Pinpoint the cell where the given text exists, returning its [X, Y] midpoint coordinate. 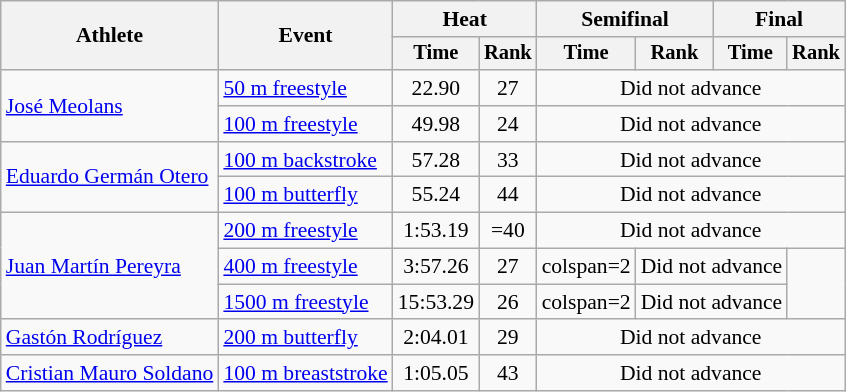
33 [508, 160]
26 [508, 302]
400 m freestyle [305, 267]
Athlete [110, 36]
Juan Martín Pereyra [110, 266]
Event [305, 36]
24 [508, 124]
200 m freestyle [305, 231]
1:53.19 [436, 231]
1:05.05 [436, 373]
200 m butterfly [305, 338]
Cristian Mauro Soldano [110, 373]
57.28 [436, 160]
100 m breaststroke [305, 373]
José Meolans [110, 106]
100 m butterfly [305, 195]
50 m freestyle [305, 88]
44 [508, 195]
29 [508, 338]
100 m freestyle [305, 124]
100 m backstroke [305, 160]
Heat [465, 19]
Final [779, 19]
3:57.26 [436, 267]
2:04.01 [436, 338]
=40 [508, 231]
1500 m freestyle [305, 302]
55.24 [436, 195]
Eduardo Germán Otero [110, 178]
22.90 [436, 88]
43 [508, 373]
49.98 [436, 124]
Gastón Rodríguez [110, 338]
Semifinal [626, 19]
15:53.29 [436, 302]
